Pinpoint the cell where the given text exists, returning its [x, y] midpoint coordinate. 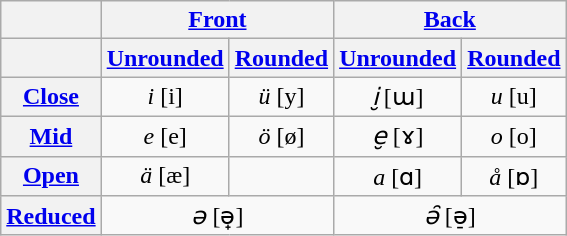
i̮ [ɯ] [398, 97]
ö [ø] [281, 136]
Mid [51, 136]
Back [450, 20]
a [ɑ] [398, 176]
ə [ə̟] [217, 216]
Open [51, 176]
e̮ [ɤ] [398, 136]
Close [51, 97]
o [o] [514, 136]
Reduced [51, 216]
ǝ̑ [ə̠] [450, 216]
Front [217, 20]
i [i] [165, 97]
å [ɒ] [514, 176]
ä [æ] [165, 176]
e [e] [165, 136]
ü [y] [281, 97]
u [u] [514, 97]
